Return the [x, y] coordinate for the center point of the cell that contains the specified text.  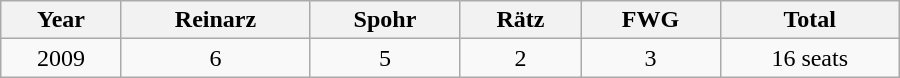
Year [61, 20]
Spohr [385, 20]
2 [520, 58]
2009 [61, 58]
FWG [651, 20]
6 [215, 58]
3 [651, 58]
16 seats [810, 58]
5 [385, 58]
Total [810, 20]
Reinarz [215, 20]
Rätz [520, 20]
